Extract the (x, y) coordinate from the center of the cell holding the provided text.  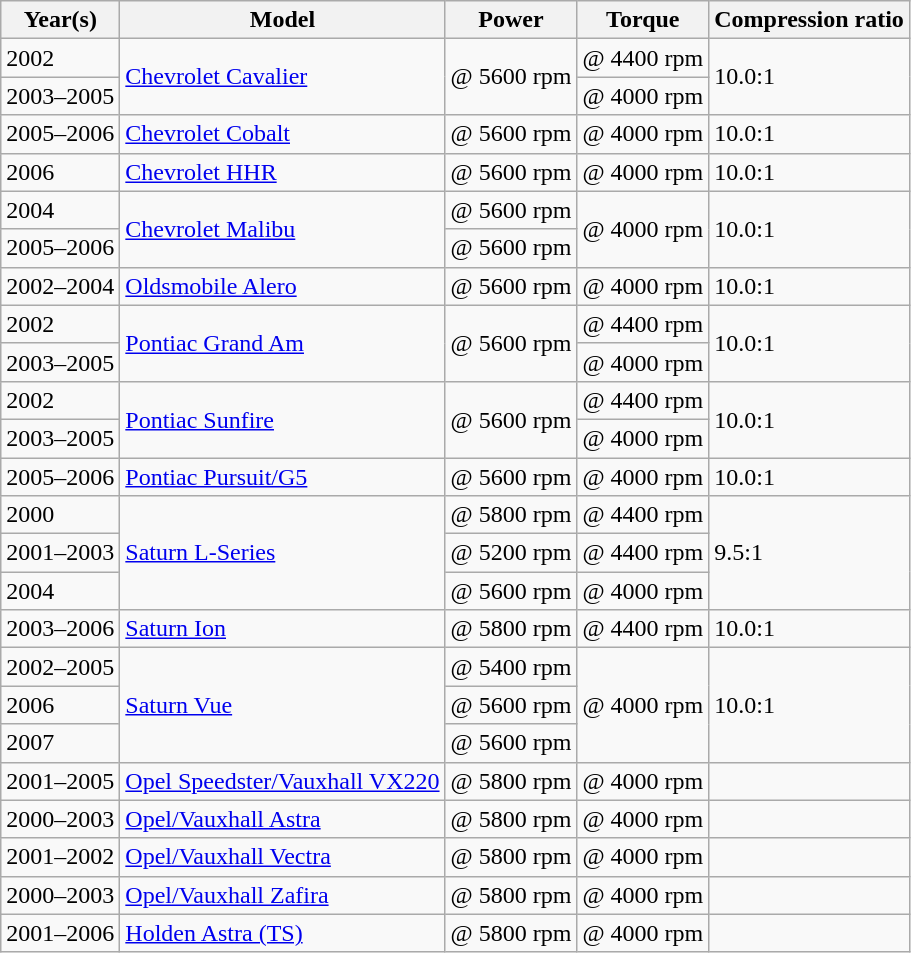
2001–2005 (60, 781)
Saturn L-Series (282, 553)
9.5:1 (810, 553)
2002–2005 (60, 667)
Chevrolet Cobalt (282, 134)
2001–2006 (60, 933)
Opel/Vauxhall Zafira (282, 895)
@ 5400 rpm (511, 667)
2001–2002 (60, 857)
Chevrolet HHR (282, 172)
Pontiac Sunfire (282, 419)
Power (511, 20)
Opel Speedster/Vauxhall VX220 (282, 781)
Torque (643, 20)
2001–2003 (60, 553)
Saturn Vue (282, 705)
Chevrolet Malibu (282, 229)
Chevrolet Cavalier (282, 77)
Compression ratio (810, 20)
Saturn Ion (282, 629)
Year(s) (60, 20)
Pontiac Pursuit/G5 (282, 477)
Opel/Vauxhall Vectra (282, 857)
Model (282, 20)
2000 (60, 515)
Opel/Vauxhall Astra (282, 819)
2003–2006 (60, 629)
Pontiac Grand Am (282, 343)
2007 (60, 743)
Holden Astra (TS) (282, 933)
@ 5200 rpm (511, 553)
2002–2004 (60, 286)
Oldsmobile Alero (282, 286)
